Provide the (X, Y) coordinate of the cell's center where the given text is located.  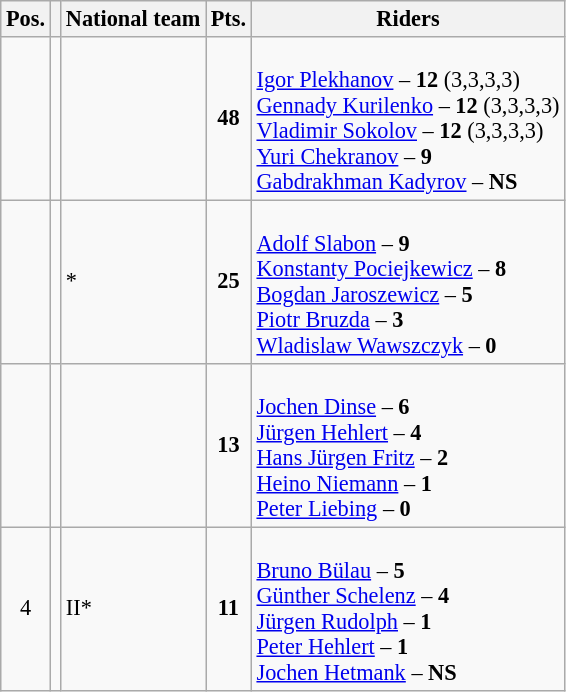
National team (134, 19)
Adolf Slabon – 9 Konstanty Pociejkewicz – 8 Bogdan Jaroszewicz – 5 Piotr Bruzda – 3 Wladislaw Wawszczyk – 0 (408, 282)
Pts. (229, 19)
II* (134, 608)
Igor Plekhanov – 12 (3,3,3,3) Gennady Kurilenko – 12 (3,3,3,3) Vladimir Sokolov – 12 (3,3,3,3) Yuri Chekranov – 9 Gabdrakhman Kadyrov – NS (408, 118)
11 (229, 608)
13 (229, 444)
48 (229, 118)
Riders (408, 19)
25 (229, 282)
* (134, 282)
Bruno Bülau – 5 Günther Schelenz – 4 Jürgen Rudolph – 1 Peter Hehlert – 1 Jochen Hetmank – NS (408, 608)
4 (26, 608)
Jochen Dinse – 6 Jürgen Hehlert – 4 Hans Jürgen Fritz – 2 Heino Niemann – 1 Peter Liebing – 0 (408, 444)
Pos. (26, 19)
